Output the (x, y) coordinate of the center of the cell containing the given text.  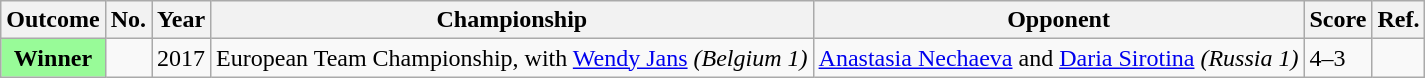
Outcome (53, 20)
Score (1338, 20)
European Team Championship, with Wendy Jans (Belgium 1) (512, 58)
2017 (182, 58)
Ref. (1398, 20)
Championship (512, 20)
No. (128, 20)
Year (182, 20)
Anastasia Nechaeva and Daria Sirotina (Russia 1) (1058, 58)
Opponent (1058, 20)
4–3 (1338, 58)
Winner (53, 58)
